For the text-containing cell, return its midpoint in (x, y) coordinate format. 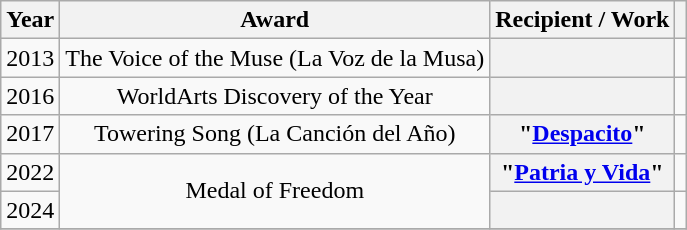
Towering Song (La Canción del Año) (275, 134)
WorldArts Discovery of the Year (275, 96)
2017 (30, 134)
Medal of Freedom (275, 191)
"Patria y Vida" (582, 172)
Recipient / Work (582, 20)
"Despacito" (582, 134)
2013 (30, 58)
Award (275, 20)
The Voice of the Muse (La Voz de la Musa) (275, 58)
2016 (30, 96)
2024 (30, 210)
2022 (30, 172)
Year (30, 20)
